For the text-containing cell, return its midpoint in [X, Y] coordinate format. 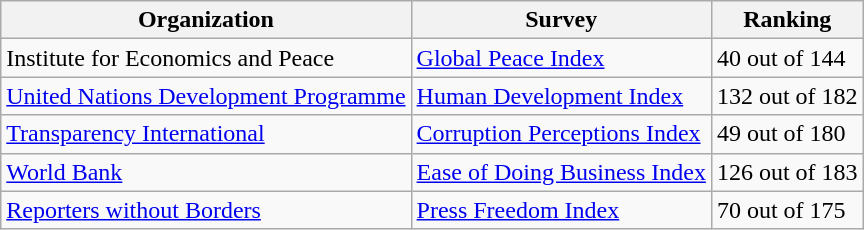
United Nations Development Programme [206, 96]
132 out of 182 [787, 96]
126 out of 183 [787, 172]
40 out of 144 [787, 58]
Ranking [787, 20]
Reporters without Borders [206, 210]
World Bank [206, 172]
Institute for Economics and Peace [206, 58]
Press Freedom Index [561, 210]
Organization [206, 20]
Global Peace Index [561, 58]
Transparency International [206, 134]
70 out of 175 [787, 210]
Human Development Index [561, 96]
Ease of Doing Business Index [561, 172]
Survey [561, 20]
Corruption Perceptions Index [561, 134]
49 out of 180 [787, 134]
